Locate the cell with the specified text and output its (x, y) center coordinate. 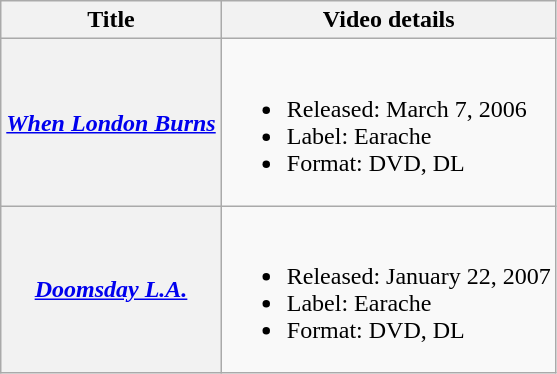
Title (111, 20)
Released: January 22, 2007Label: EaracheFormat: DVD, DL (388, 290)
Video details (388, 20)
Doomsday L.A. (111, 290)
When London Burns (111, 122)
Released: March 7, 2006Label: EaracheFormat: DVD, DL (388, 122)
